Output the [X, Y] coordinate of the center of the cell containing the given text.  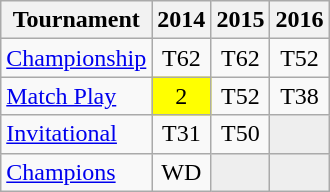
Championship [76, 58]
Invitational [76, 134]
WD [182, 172]
Champions [76, 172]
Match Play [76, 96]
2014 [182, 20]
Tournament [76, 20]
T50 [240, 134]
T38 [300, 96]
2015 [240, 20]
2016 [300, 20]
2 [182, 96]
T31 [182, 134]
